Detect which cell encompasses the target text, then output its [X, Y] center coordinate. 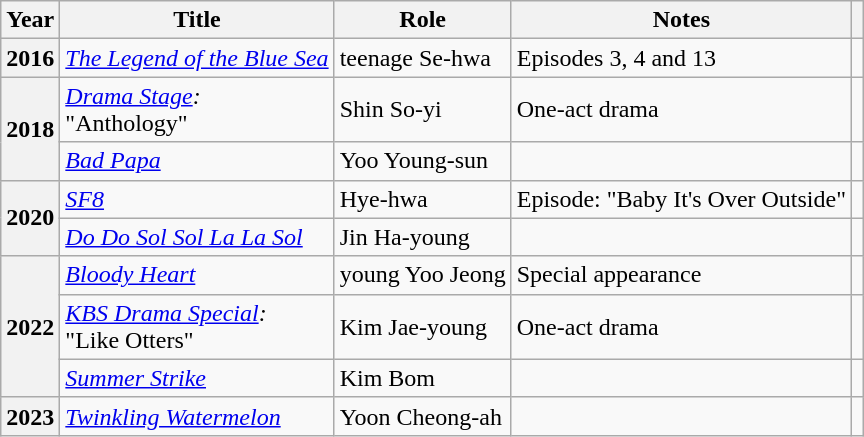
2022 [30, 326]
Summer Strike [197, 378]
Drama Stage:"Anthology" [197, 110]
teenage Se-hwa [422, 58]
Yoon Cheong-ah [422, 416]
Jin Ha-young [422, 237]
Yoo Young-sun [422, 161]
Special appearance [681, 275]
Kim Bom [422, 378]
SF8 [197, 199]
Hye-hwa [422, 199]
2023 [30, 416]
Shin So-yi [422, 110]
2020 [30, 218]
2018 [30, 128]
Twinkling Watermelon [197, 416]
Episodes 3, 4 and 13 [681, 58]
Do Do Sol Sol La La Sol [197, 237]
2016 [30, 58]
KBS Drama Special:"Like Otters" [197, 326]
young Yoo Jeong [422, 275]
Notes [681, 20]
Episode: "Baby It's Over Outside" [681, 199]
Role [422, 20]
Kim Jae-young [422, 326]
Year [30, 20]
The Legend of the Blue Sea [197, 58]
Bloody Heart [197, 275]
Title [197, 20]
Bad Papa [197, 161]
